Find where the given text appears and provide that cell's center as (x, y) coordinate. 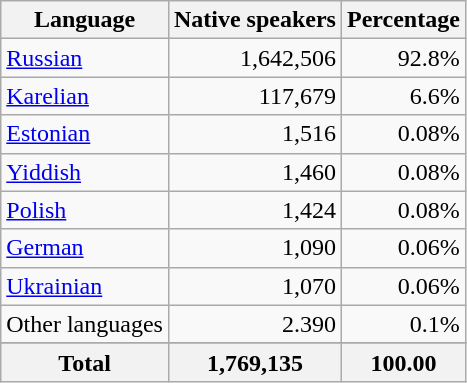
Other languages (85, 324)
Language (85, 20)
92.8% (403, 58)
1,070 (254, 286)
Russian (85, 58)
100.00 (403, 362)
Estonian (85, 134)
Karelian (85, 96)
1,090 (254, 248)
Yiddish (85, 172)
1,642,506 (254, 58)
1,424 (254, 210)
1,516 (254, 134)
Native speakers (254, 20)
Total (85, 362)
German (85, 248)
Polish (85, 210)
1,769,135 (254, 362)
1,460 (254, 172)
2.390 (254, 324)
0.1% (403, 324)
117,679 (254, 96)
Ukrainian (85, 286)
Percentage (403, 20)
6.6% (403, 96)
